Search for the cell housing the specified text and yield its (X, Y) center coordinate. 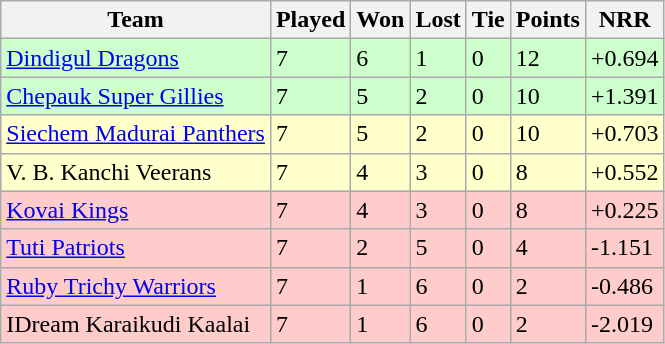
Kovai Kings (136, 210)
Ruby Trichy Warriors (136, 286)
-2.019 (624, 324)
Tuti Patriots (136, 248)
Team (136, 20)
Tie (488, 20)
NRR (624, 20)
+0.225 (624, 210)
Lost (438, 20)
-0.486 (624, 286)
Points (548, 20)
Played (310, 20)
Chepauk Super Gillies (136, 96)
-1.151 (624, 248)
+0.552 (624, 172)
Siechem Madurai Panthers (136, 134)
+0.694 (624, 58)
IDream Karaikudi Kaalai (136, 324)
Dindigul Dragons (136, 58)
+1.391 (624, 96)
Won (380, 20)
V. B. Kanchi Veerans (136, 172)
12 (548, 58)
+0.703 (624, 134)
